From the cell containing the given text, extract its center point as [x, y] coordinate. 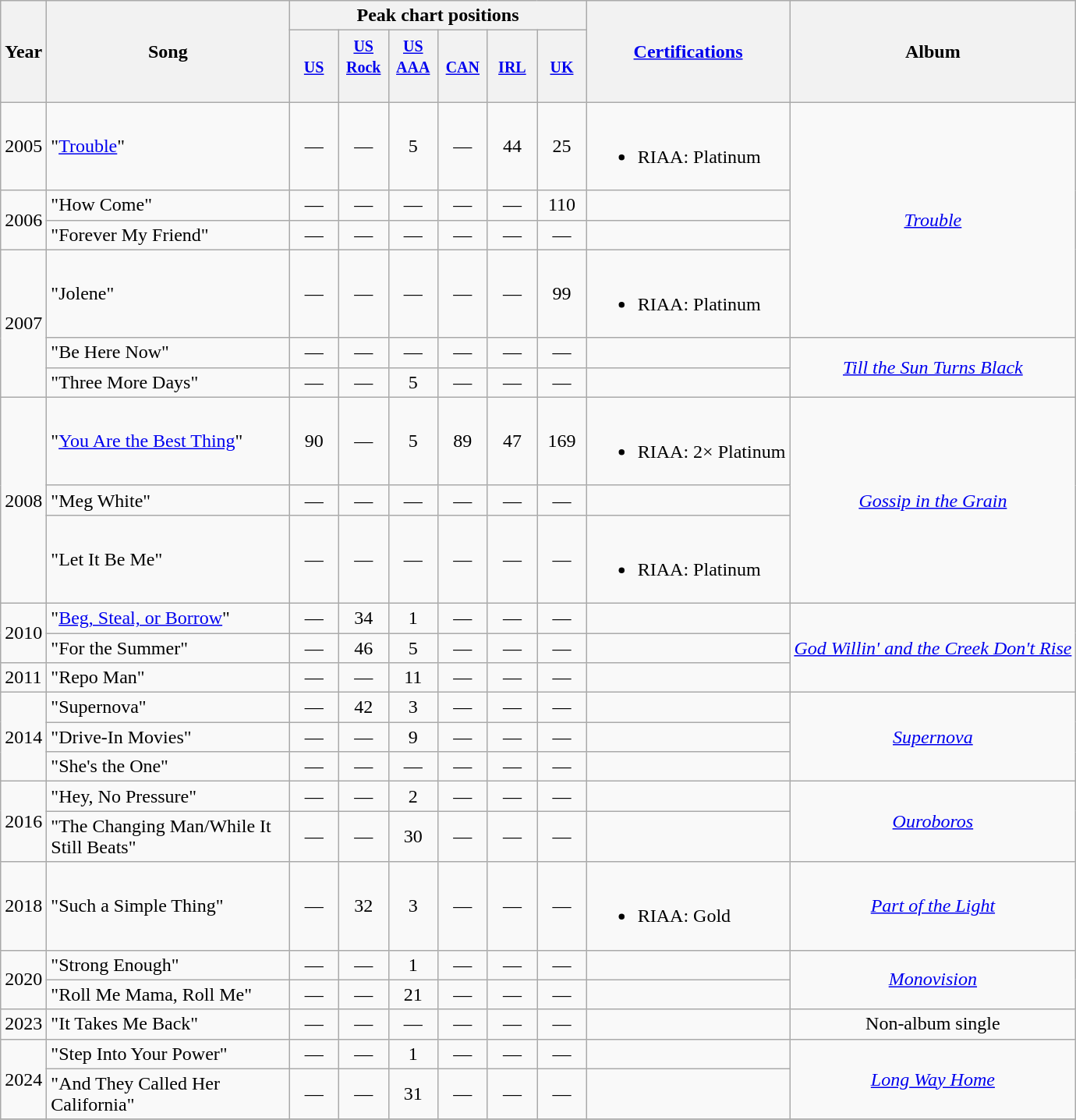
"She's the One" [168, 767]
"Drive-In Movies" [168, 737]
32 [363, 906]
"Supernova" [168, 707]
"Repo Man" [168, 678]
IRL [512, 66]
"The Changing Man/While It Still Beats" [168, 836]
42 [363, 707]
21 [413, 994]
2020 [23, 980]
2011 [23, 678]
Monovision [933, 980]
Supernova [933, 737]
2 [413, 796]
Certifications [688, 51]
2007 [23, 323]
UK [562, 66]
CAN [463, 66]
47 [512, 441]
"Three More Days" [168, 382]
Part of the Light [933, 906]
30 [413, 836]
"Let It Be Me" [168, 558]
"Strong Enough" [168, 965]
110 [562, 205]
"Roll Me Mama, Roll Me" [168, 994]
46 [363, 648]
Non-album single [933, 1024]
RIAA: 2× Platinum [688, 441]
"You Are the Best Thing" [168, 441]
89 [463, 441]
US Rock [363, 66]
Album [933, 51]
God Willin' and the Creek Don't Rise [933, 647]
"Hey, No Pressure" [168, 796]
2014 [23, 737]
Peak chart positions [438, 16]
US [314, 66]
Long Way Home [933, 1079]
2018 [23, 906]
"Trouble" [168, 147]
25 [562, 147]
31 [413, 1093]
"How Come" [168, 205]
2006 [23, 220]
"Forever My Friend" [168, 235]
Till the Sun Turns Black [933, 367]
99 [562, 293]
2024 [23, 1079]
169 [562, 441]
34 [363, 618]
"For the Summer" [168, 648]
2008 [23, 500]
RIAA: Gold [688, 906]
"Meg White" [168, 500]
Ouroboros [933, 822]
Song [168, 51]
Trouble [933, 220]
2023 [23, 1024]
Year [23, 51]
2010 [23, 633]
9 [413, 737]
11 [413, 678]
"It Takes Me Back" [168, 1024]
USAAA [413, 66]
"Beg, Steal, or Borrow" [168, 618]
90 [314, 441]
"And They Called Her California" [168, 1093]
2016 [23, 822]
"Jolene" [168, 293]
44 [512, 147]
Gossip in the Grain [933, 500]
"Be Here Now" [168, 353]
"Such a Simple Thing" [168, 906]
"Step Into Your Power" [168, 1054]
2005 [23, 147]
